Capture the cell that displays the provided text and extract its (X, Y) central coordinate. 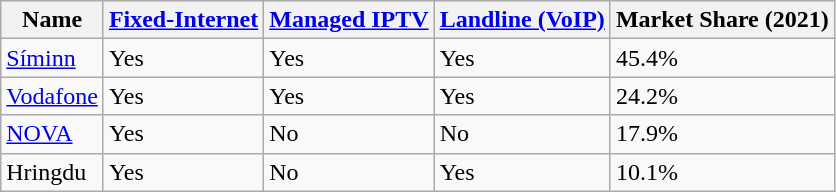
Managed IPTV (349, 20)
17.9% (722, 134)
Name (52, 20)
Síminn (52, 58)
10.1% (722, 172)
Landline (VoIP) (522, 20)
45.4% (722, 58)
Hringdu (52, 172)
Vodafone (52, 96)
24.2% (722, 96)
Market Share (2021) (722, 20)
NOVA (52, 134)
Fixed-Internet (183, 20)
